Locate the cell with the specified text and output its [x, y] center coordinate. 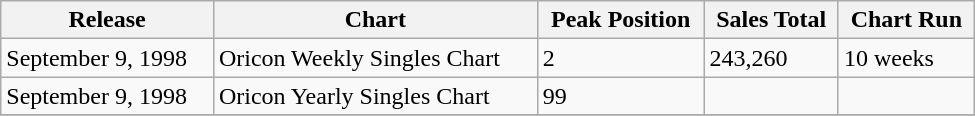
Chart [375, 20]
Oricon Weekly Singles Chart [375, 58]
Oricon Yearly Singles Chart [375, 96]
10 weeks [906, 58]
Peak Position [620, 20]
243,260 [771, 58]
Chart Run [906, 20]
99 [620, 96]
2 [620, 58]
Sales Total [771, 20]
Release [108, 20]
